Locate the cell with the specified text and output its (X, Y) center coordinate. 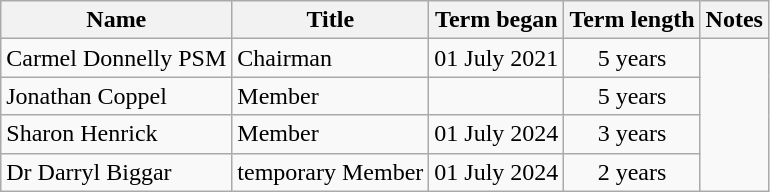
Term began (496, 20)
Name (116, 20)
3 years (632, 134)
Term length (632, 20)
Chairman (330, 58)
Jonathan Coppel (116, 96)
Dr Darryl Biggar (116, 172)
Carmel Donnelly PSM (116, 58)
Sharon Henrick (116, 134)
temporary Member (330, 172)
2 years (632, 172)
Notes (734, 20)
01 July 2021 (496, 58)
Title (330, 20)
